Find where the given text appears and provide that cell's center as [x, y] coordinate. 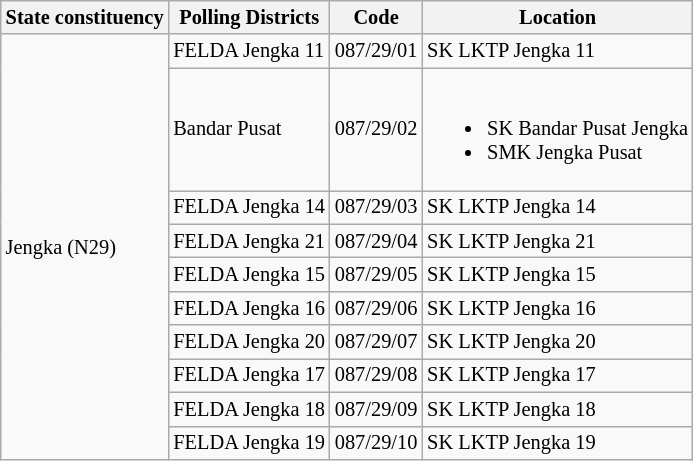
Polling Districts [248, 17]
FELDA Jengka 16 [248, 308]
087/29/05 [376, 274]
FELDA Jengka 11 [248, 51]
FELDA Jengka 20 [248, 342]
FELDA Jengka 14 [248, 207]
087/29/04 [376, 241]
SK LKTP Jengka 16 [558, 308]
SK LKTP Jengka 14 [558, 207]
FELDA Jengka 17 [248, 375]
FELDA Jengka 19 [248, 443]
087/29/06 [376, 308]
FELDA Jengka 21 [248, 241]
SK LKTP Jengka 21 [558, 241]
State constituency [85, 17]
SK LKTP Jengka 18 [558, 409]
087/29/02 [376, 129]
Location [558, 17]
087/29/07 [376, 342]
087/29/03 [376, 207]
087/29/09 [376, 409]
FELDA Jengka 18 [248, 409]
087/29/10 [376, 443]
087/29/01 [376, 51]
SK LKTP Jengka 19 [558, 443]
Bandar Pusat [248, 129]
SK LKTP Jengka 15 [558, 274]
FELDA Jengka 15 [248, 274]
Code [376, 17]
SK LKTP Jengka 11 [558, 51]
SK Bandar Pusat JengkaSMK Jengka Pusat [558, 129]
087/29/08 [376, 375]
SK LKTP Jengka 20 [558, 342]
SK LKTP Jengka 17 [558, 375]
Jengka (N29) [85, 246]
